Search for the cell housing the specified text and yield its (x, y) center coordinate. 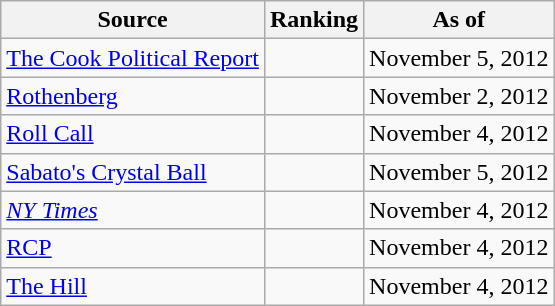
Rothenberg (133, 96)
The Hill (133, 286)
RCP (133, 248)
Source (133, 20)
Roll Call (133, 134)
November 2, 2012 (459, 96)
The Cook Political Report (133, 58)
Ranking (314, 20)
Sabato's Crystal Ball (133, 172)
NY Times (133, 210)
As of (459, 20)
